Pinpoint the cell where the given text exists, returning its (X, Y) midpoint coordinate. 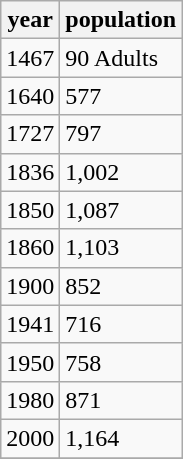
758 (121, 362)
1727 (30, 134)
1980 (30, 400)
1836 (30, 172)
1467 (30, 58)
2000 (30, 438)
1850 (30, 210)
1950 (30, 362)
1,103 (121, 248)
797 (121, 134)
577 (121, 96)
716 (121, 324)
1,164 (121, 438)
1,087 (121, 210)
852 (121, 286)
1860 (30, 248)
1900 (30, 286)
1941 (30, 324)
871 (121, 400)
1640 (30, 96)
population (121, 20)
year (30, 20)
90 Adults (121, 58)
1,002 (121, 172)
